Locate the cell with the specified text and output its [x, y] center coordinate. 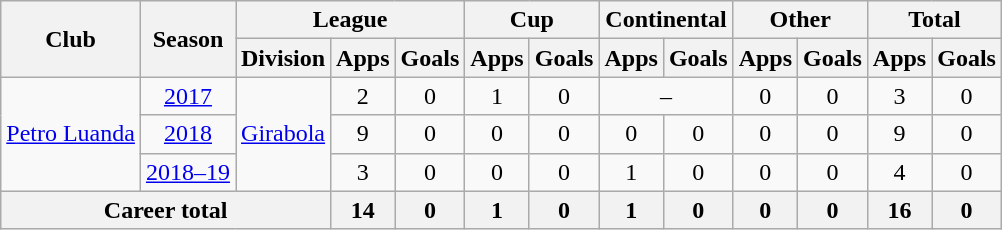
Total [934, 20]
Girabola [284, 134]
16 [899, 210]
14 [363, 210]
– [666, 96]
Other [800, 20]
Club [71, 39]
4 [899, 172]
Cup [532, 20]
2018 [188, 134]
2018–19 [188, 172]
Continental [666, 20]
League [350, 20]
Season [188, 39]
Career total [166, 210]
Division [284, 58]
2017 [188, 96]
Petro Luanda [71, 134]
2 [363, 96]
